Return the [x, y] coordinate for the center point of the cell that contains the specified text.  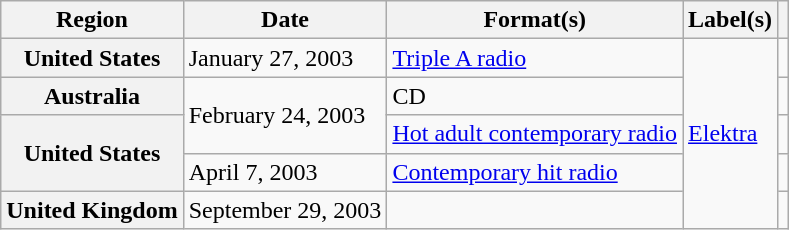
Hot adult contemporary radio [535, 134]
Date [285, 20]
Triple A radio [535, 58]
September 29, 2003 [285, 210]
CD [535, 96]
Format(s) [535, 20]
Elektra [730, 134]
Contemporary hit radio [535, 172]
Australia [92, 96]
Label(s) [730, 20]
United Kingdom [92, 210]
Region [92, 20]
February 24, 2003 [285, 115]
January 27, 2003 [285, 58]
April 7, 2003 [285, 172]
